Identify which cell holds the provided text, then report its (x, y) central coordinate. 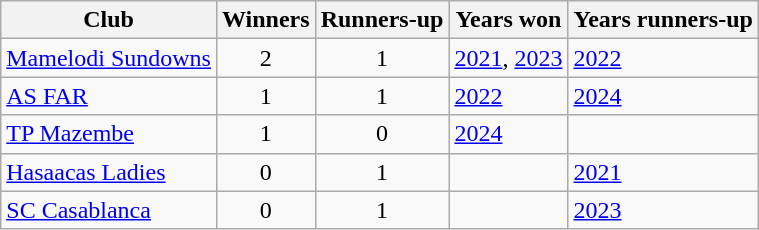
AS FAR (109, 96)
Mamelodi Sundowns (109, 58)
TP Mazembe (109, 134)
2021, 2023 (508, 58)
Runners-up (382, 20)
SC Casablanca (109, 210)
Winners (266, 20)
Years runners-up (663, 20)
Years won (508, 20)
2021 (663, 172)
Club (109, 20)
2 (266, 58)
Hasaacas Ladies (109, 172)
2023 (663, 210)
